Determine the (X, Y) coordinate at the center of the cell enclosing the given text.  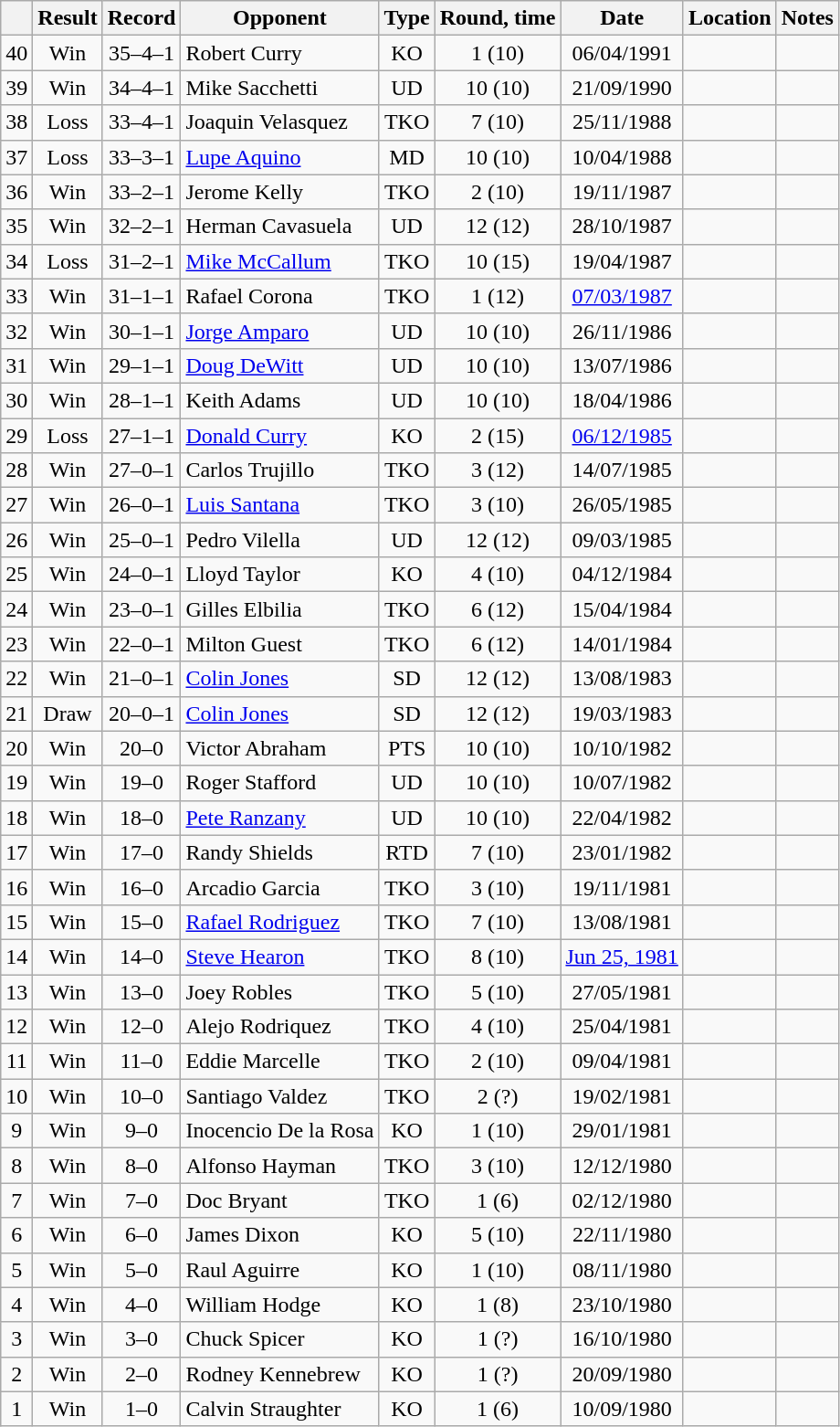
12/12/1980 (622, 1166)
Arcadio Garcia (279, 887)
17 (16, 852)
28 (16, 470)
Raul Aguirre (279, 1270)
3 (16, 1339)
22/04/1982 (622, 818)
16/10/1980 (622, 1339)
Opponent (279, 18)
19/11/1987 (622, 192)
37 (16, 157)
04/12/1984 (622, 575)
3–0 (142, 1339)
26/11/1986 (622, 331)
19/04/1987 (622, 261)
James Dixon (279, 1235)
38 (16, 122)
Gilles Elbilia (279, 609)
Keith Adams (279, 400)
12–0 (142, 1027)
13/07/1986 (622, 365)
20 (16, 748)
25 (16, 575)
10/09/1980 (622, 1409)
21–0–1 (142, 679)
14–0 (142, 957)
19/02/1981 (622, 1096)
14/01/1984 (622, 644)
09/03/1985 (622, 540)
Doug DeWitt (279, 365)
24–0–1 (142, 575)
20–0–1 (142, 713)
23/10/1980 (622, 1305)
32 (16, 331)
12 (16, 1027)
Mike McCallum (279, 261)
Mike Sacchetti (279, 88)
10–0 (142, 1096)
13/08/1983 (622, 679)
Milton Guest (279, 644)
Round, time (498, 18)
13 (16, 991)
18/04/1986 (622, 400)
15–0 (142, 922)
22–0–1 (142, 644)
19 (16, 783)
Location (730, 18)
10/04/1988 (622, 157)
18–0 (142, 818)
23–0–1 (142, 609)
RTD (407, 852)
3 (12) (498, 470)
5–0 (142, 1270)
8 (10) (498, 957)
19–0 (142, 783)
15 (16, 922)
22 (16, 679)
16 (16, 887)
Notes (807, 18)
14/07/1985 (622, 470)
Alfonso Hayman (279, 1166)
26/05/1985 (622, 505)
10/07/1982 (622, 783)
27–1–1 (142, 436)
1 (16, 1409)
7 (16, 1200)
Victor Abraham (279, 748)
Inocencio De la Rosa (279, 1131)
35 (16, 227)
Chuck Spicer (279, 1339)
24 (16, 609)
MD (407, 157)
10 (15) (498, 261)
21/09/1990 (622, 88)
Record (142, 18)
28–1–1 (142, 400)
35–4–1 (142, 53)
Randy Shields (279, 852)
25/11/1988 (622, 122)
36 (16, 192)
Date (622, 18)
08/11/1980 (622, 1270)
Herman Cavasuela (279, 227)
15/04/1984 (622, 609)
23 (16, 644)
11–0 (142, 1062)
25/04/1981 (622, 1027)
Rafael Corona (279, 296)
19/03/1983 (622, 713)
31 (16, 365)
07/03/1987 (622, 296)
13/08/1981 (622, 922)
33–4–1 (142, 122)
34 (16, 261)
Draw (68, 713)
29 (16, 436)
33–2–1 (142, 192)
Roger Stafford (279, 783)
William Hodge (279, 1305)
Lloyd Taylor (279, 575)
Type (407, 18)
26–0–1 (142, 505)
2–0 (142, 1374)
Steve Hearon (279, 957)
Result (68, 18)
4 (16, 1305)
31–2–1 (142, 261)
33–3–1 (142, 157)
10/10/1982 (622, 748)
06/12/1985 (622, 436)
Doc Bryant (279, 1200)
7–0 (142, 1200)
2 (15) (498, 436)
Lupe Aquino (279, 157)
Jerome Kelly (279, 192)
34–4–1 (142, 88)
6 (16, 1235)
27 (16, 505)
17–0 (142, 852)
28/10/1987 (622, 227)
Rafael Rodriguez (279, 922)
9 (16, 1131)
18 (16, 818)
30–1–1 (142, 331)
20/09/1980 (622, 1374)
Pedro Vilella (279, 540)
22/11/1980 (622, 1235)
Carlos Trujillo (279, 470)
Rodney Kennebrew (279, 1374)
29/01/1981 (622, 1131)
06/04/1991 (622, 53)
8–0 (142, 1166)
33 (16, 296)
30 (16, 400)
Jun 25, 1981 (622, 957)
32–2–1 (142, 227)
29–1–1 (142, 365)
Alejo Rodriquez (279, 1027)
4–0 (142, 1305)
5 (16, 1270)
10 (16, 1096)
Jorge Amparo (279, 331)
6–0 (142, 1235)
Santiago Valdez (279, 1096)
2 (?) (498, 1096)
Eddie Marcelle (279, 1062)
21 (16, 713)
9–0 (142, 1131)
Luis Santana (279, 505)
Robert Curry (279, 53)
16–0 (142, 887)
31–1–1 (142, 296)
26 (16, 540)
1 (8) (498, 1305)
Joey Robles (279, 991)
27/05/1981 (622, 991)
14 (16, 957)
PTS (407, 748)
40 (16, 53)
25–0–1 (142, 540)
Donald Curry (279, 436)
20–0 (142, 748)
1 (12) (498, 296)
27–0–1 (142, 470)
23/01/1982 (622, 852)
19/11/1981 (622, 887)
8 (16, 1166)
09/04/1981 (622, 1062)
Calvin Straughter (279, 1409)
2 (16, 1374)
Pete Ranzany (279, 818)
11 (16, 1062)
39 (16, 88)
Joaquin Velasquez (279, 122)
02/12/1980 (622, 1200)
1–0 (142, 1409)
13–0 (142, 991)
